Capture the cell that displays the provided text and extract its [x, y] central coordinate. 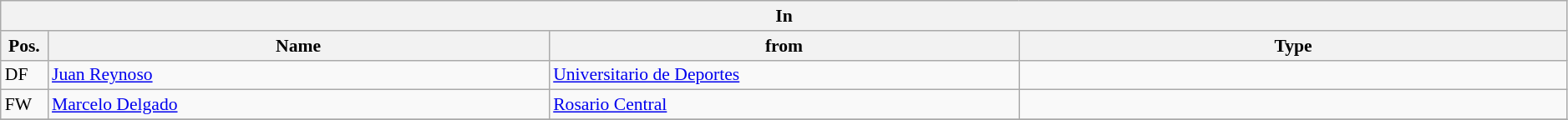
Juan Reynoso [298, 75]
from [784, 46]
Rosario Central [784, 105]
In [784, 16]
Universitario de Deportes [784, 75]
Marcelo Delgado [298, 105]
Name [298, 46]
Pos. [24, 46]
FW [24, 105]
Type [1293, 46]
DF [24, 75]
